Locate the cell with the specified text and output its [X, Y] center coordinate. 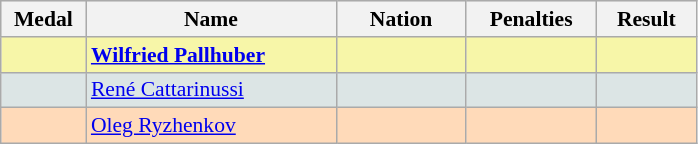
René Cattarinussi [211, 90]
Nation [401, 19]
Oleg Ryzhenkov [211, 126]
Wilfried Pallhuber [211, 55]
Medal [44, 19]
Penalties [531, 19]
Result [646, 19]
Name [211, 19]
